Scan for the cell matching the given text and deliver its [x, y] coordinate at center. 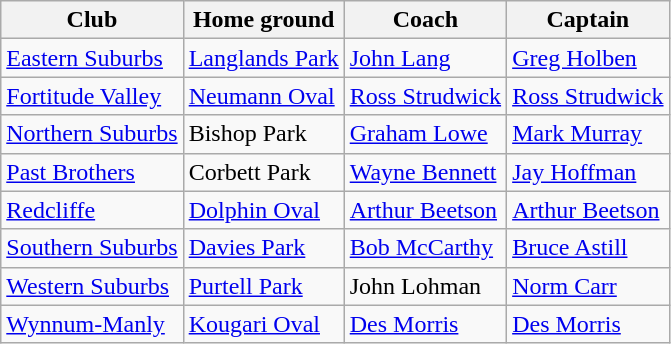
Fortitude Valley [92, 96]
Bruce Astill [588, 248]
Corbett Park [264, 172]
Past Brothers [92, 172]
Graham Lowe [425, 134]
Bishop Park [264, 134]
Home ground [264, 20]
Club [92, 20]
Norm Carr [588, 286]
Wynnum-Manly [92, 324]
John Lohman [425, 286]
Dolphin Oval [264, 210]
Southern Suburbs [92, 248]
Captain [588, 20]
Langlands Park [264, 58]
John Lang [425, 58]
Mark Murray [588, 134]
Western Suburbs [92, 286]
Eastern Suburbs [92, 58]
Purtell Park [264, 286]
Northern Suburbs [92, 134]
Bob McCarthy [425, 248]
Kougari Oval [264, 324]
Wayne Bennett [425, 172]
Neumann Oval [264, 96]
Jay Hoffman [588, 172]
Greg Holben [588, 58]
Coach [425, 20]
Redcliffe [92, 210]
Davies Park [264, 248]
